Determine the (x, y) coordinate at the center of the cell enclosing the given text.  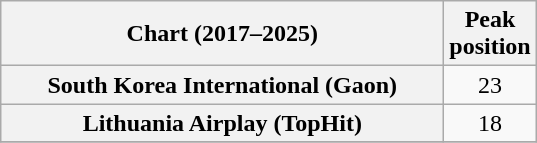
23 (490, 85)
Chart (2017–2025) (222, 34)
Lithuania Airplay (TopHit) (222, 123)
Peakposition (490, 34)
South Korea International (Gaon) (222, 85)
18 (490, 123)
